Output the [x, y] coordinate of the center of the cell containing the given text.  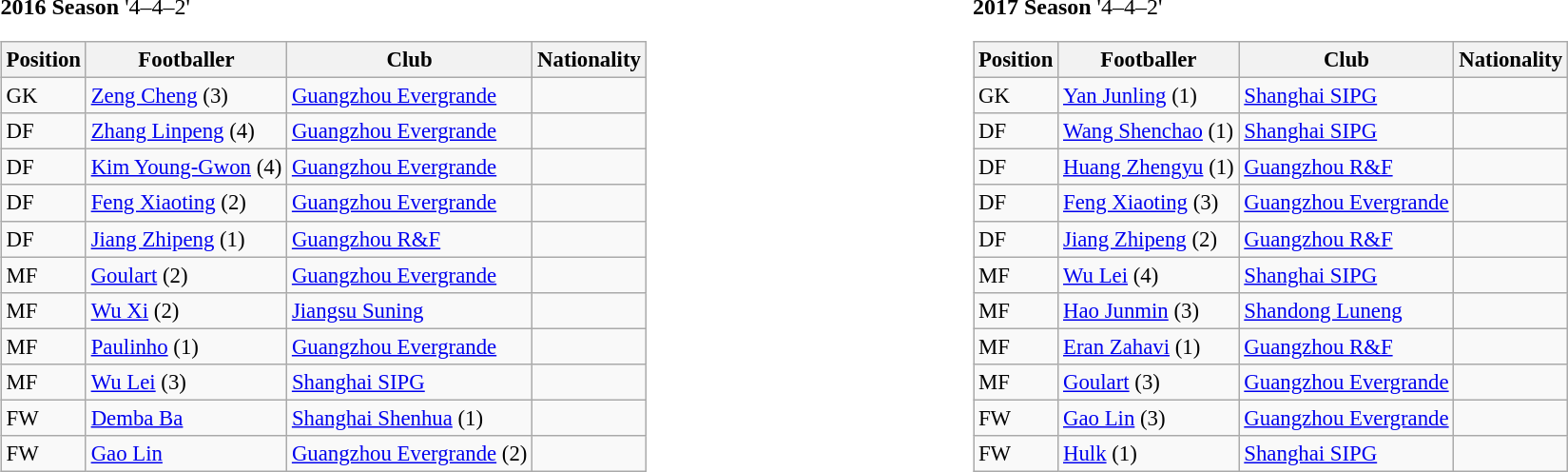
Yan Junling (1) [1149, 96]
Hulk (1) [1149, 454]
Wu Lei (3) [186, 382]
Eran Zahavi (1) [1149, 346]
Feng Xiaoting (3) [1149, 203]
Paulinho (1) [186, 346]
Gao Lin [186, 454]
Gao Lin (3) [1149, 418]
Guangzhou Evergrande (2) [410, 454]
Demba Ba [186, 418]
Goulart (2) [186, 275]
Hao Junmin (3) [1149, 310]
Jiang Zhipeng (1) [186, 239]
Huang Zhengyu (1) [1149, 167]
Goulart (3) [1149, 382]
Kim Young-Gwon (4) [186, 167]
Wu Xi (2) [186, 310]
Shanghai Shenhua (1) [410, 418]
Jiang Zhipeng (2) [1149, 239]
Jiangsu Suning [410, 310]
Wang Shenchao (1) [1149, 131]
Zhang Linpeng (4) [186, 131]
Zeng Cheng (3) [186, 96]
Shandong Luneng [1346, 310]
Feng Xiaoting (2) [186, 203]
Wu Lei (4) [1149, 275]
